Search for the cell housing the specified text and yield its [x, y] center coordinate. 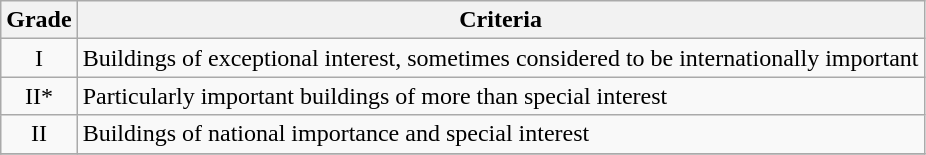
II [39, 134]
Buildings of exceptional interest, sometimes considered to be internationally important [500, 58]
Buildings of national importance and special interest [500, 134]
Particularly important buildings of more than special interest [500, 96]
Criteria [500, 20]
I [39, 58]
Grade [39, 20]
II* [39, 96]
